Pinpoint the cell where the given text exists, returning its [x, y] midpoint coordinate. 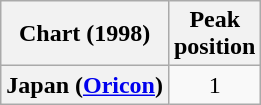
1 [214, 85]
Chart (1998) [85, 34]
Japan (Oricon) [85, 85]
Peakposition [214, 34]
